Locate the cell with the specified text and output its (x, y) center coordinate. 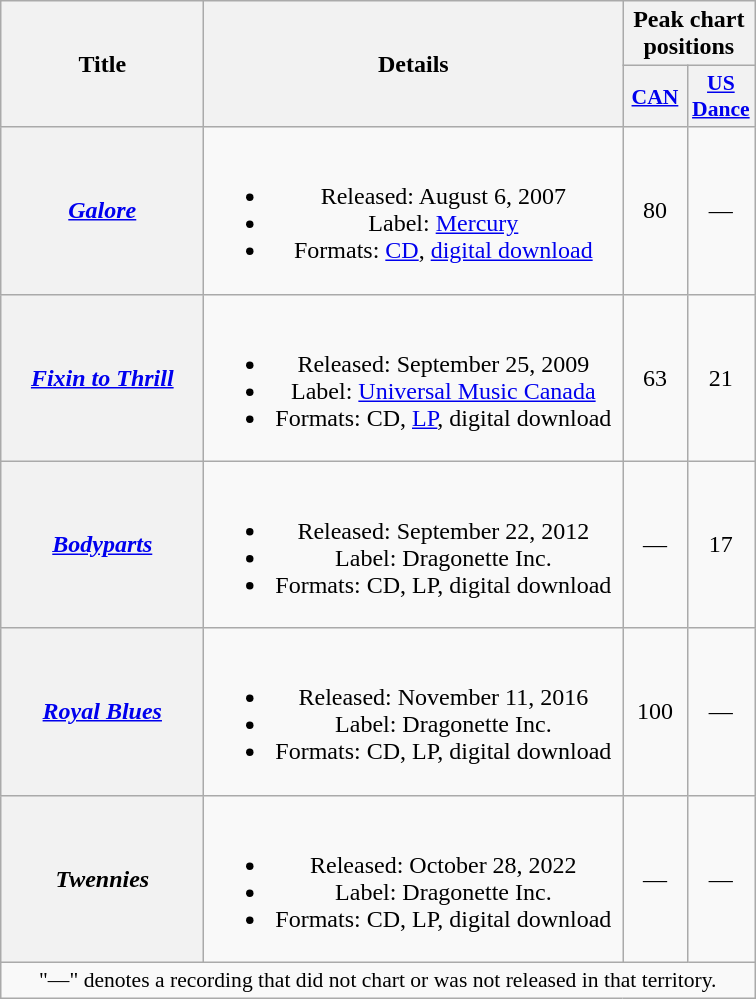
Twennies (102, 878)
17 (721, 544)
Released: September 22, 2012Label: Dragonette Inc.Formats: CD, LP, digital download (414, 544)
Released: September 25, 2009Label: Universal Music CanadaFormats: CD, LP, digital download (414, 378)
Title (102, 64)
Galore (102, 210)
Fixin to Thrill (102, 378)
Peak chart positions (689, 34)
USDance (721, 96)
Released: October 28, 2022Label: Dragonette Inc.Formats: CD, LP, digital download (414, 878)
CAN (655, 96)
Released: November 11, 2016Label: Dragonette Inc.Formats: CD, LP, digital download (414, 712)
Bodyparts (102, 544)
Released: August 6, 2007Label: MercuryFormats: CD, digital download (414, 210)
100 (655, 712)
21 (721, 378)
Royal Blues (102, 712)
63 (655, 378)
Details (414, 64)
80 (655, 210)
"—" denotes a recording that did not chart or was not released in that territory. (378, 980)
